Search for the cell housing the specified text and yield its (X, Y) center coordinate. 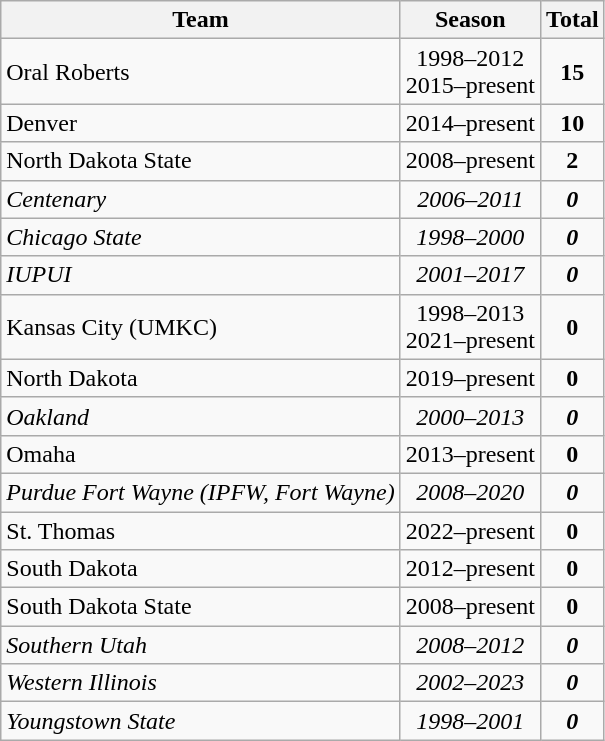
South Dakota (200, 569)
North Dakota State (200, 161)
Oakland (200, 416)
2019–present (470, 378)
15 (573, 72)
Omaha (200, 454)
Kansas City (UMKC) (200, 326)
Total (573, 20)
1998–20122015–present (470, 72)
Chicago State (200, 237)
North Dakota (200, 378)
Denver (200, 123)
2012–present (470, 569)
2 (573, 161)
Southern Utah (200, 645)
Season (470, 20)
10 (573, 123)
Oral Roberts (200, 72)
1998–2000 (470, 237)
South Dakota State (200, 607)
2008–2012 (470, 645)
Western Illinois (200, 683)
1998–20132021–present (470, 326)
2008–2020 (470, 492)
2014–present (470, 123)
IUPUI (200, 275)
2002–2023 (470, 683)
Purdue Fort Wayne (IPFW, Fort Wayne) (200, 492)
2006–2011 (470, 199)
1998–2001 (470, 721)
2000–2013 (470, 416)
2022–present (470, 531)
2001–2017 (470, 275)
2013–present (470, 454)
Centenary (200, 199)
Youngstown State (200, 721)
St. Thomas (200, 531)
Team (200, 20)
